Return the [X, Y] coordinate for the center point of the cell that contains the specified text.  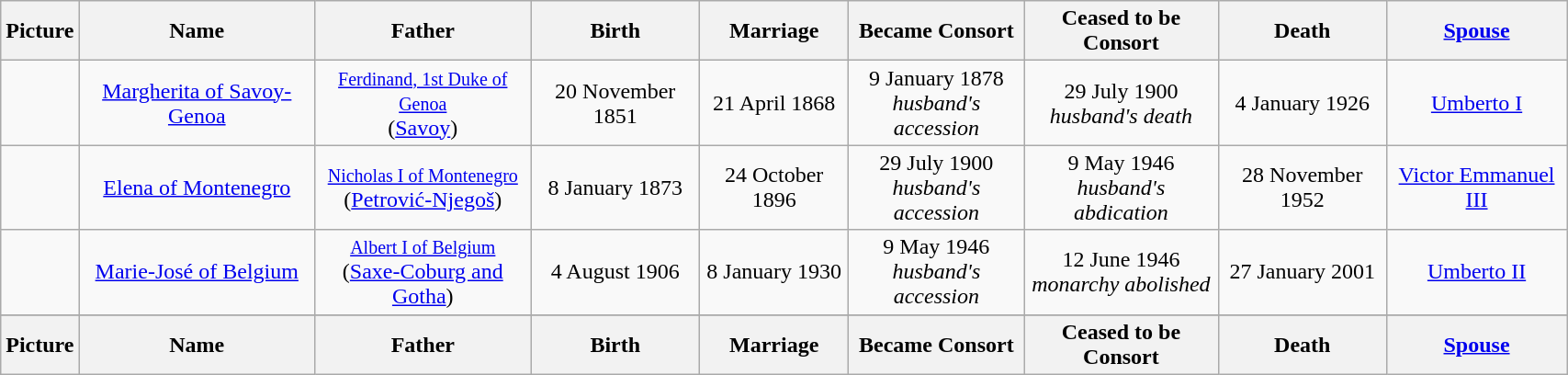
4 January 1926 [1303, 103]
Albert I of Belgium (Saxe-Coburg and Gotha) [423, 272]
Umberto I [1476, 103]
28 November 1952 [1303, 187]
20 November 1851 [615, 103]
4 August 1906 [615, 272]
9 January 1878husband's accession [937, 103]
Victor Emmanuel III [1476, 187]
21 April 1868 [773, 103]
24 October 1896 [773, 187]
27 January 2001 [1303, 272]
8 January 1873 [615, 187]
9 May 1946husband's abdication [1121, 187]
Nicholas I of Montenegro (Petrović-Njegoš) [423, 187]
12 June 1946monarchy abolished [1121, 272]
9 May 1946husband's accession [937, 272]
29 July 1900husband's death [1121, 103]
8 January 1930 [773, 272]
Umberto II [1476, 272]
Marie-José of Belgium [197, 272]
Elena of Montenegro [197, 187]
29 July 1900husband's accession [937, 187]
Ferdinand, 1st Duke of Genoa (Savoy) [423, 103]
Margherita of Savoy-Genoa [197, 103]
